Extract the (x, y) coordinate from the center of the cell holding the provided text.  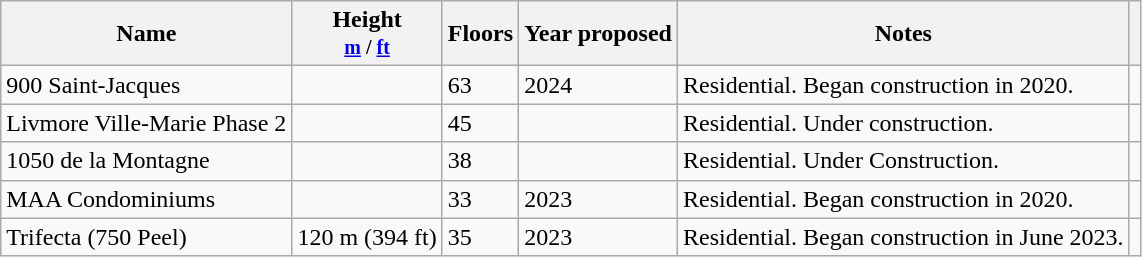
120 m (394 ft) (367, 237)
MAA Condominiums (146, 199)
45 (480, 123)
38 (480, 161)
900 Saint-Jacques (146, 85)
33 (480, 199)
Livmore Ville-Marie Phase 2 (146, 123)
35 (480, 237)
Residential. Under construction. (903, 123)
2024 (598, 85)
Residential. Began construction in June 2023. (903, 237)
Year proposed (598, 34)
Residential. Under Construction. (903, 161)
Floors (480, 34)
Heightm / ft (367, 34)
Name (146, 34)
63 (480, 85)
Trifecta (750 Peel) (146, 237)
Notes (903, 34)
1050 de la Montagne (146, 161)
